Determine the [X, Y] coordinate at the center of the cell enclosing the given text.  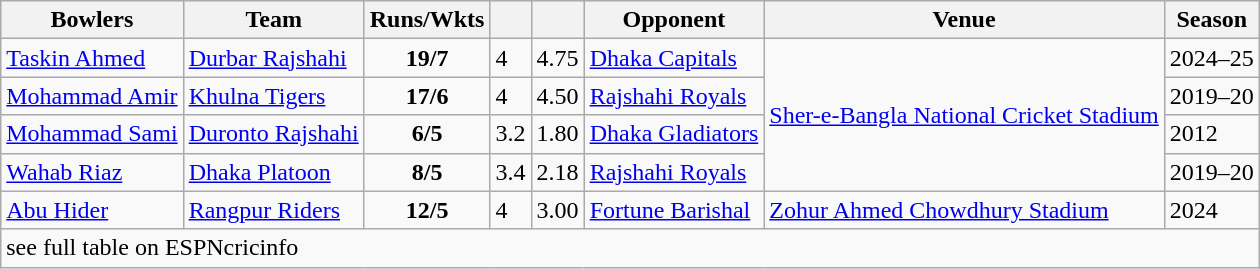
2.18 [558, 172]
Dhaka Gladiators [674, 134]
Durbar Rajshahi [274, 58]
1.80 [558, 134]
2012 [1212, 134]
2024–25 [1212, 58]
Duronto Rajshahi [274, 134]
4.50 [558, 96]
Rangpur Riders [274, 210]
Sher-e-Bangla National Cricket Stadium [964, 115]
Fortune Barishal [674, 210]
Zohur Ahmed Chowdhury Stadium [964, 210]
4.75 [558, 58]
3.00 [558, 210]
Mohammad Amir [92, 96]
Season [1212, 20]
17/6 [427, 96]
3.4 [510, 172]
Runs/Wkts [427, 20]
Mohammad Sami [92, 134]
2024 [1212, 210]
8/5 [427, 172]
see full table on ESPNcricinfo [630, 248]
19/7 [427, 58]
Team [274, 20]
6/5 [427, 134]
Abu Hider [92, 210]
Taskin Ahmed [92, 58]
Dhaka Capitals [674, 58]
12/5 [427, 210]
Dhaka Platoon [274, 172]
Wahab Riaz [92, 172]
Bowlers [92, 20]
Venue [964, 20]
Khulna Tigers [274, 96]
Opponent [674, 20]
3.2 [510, 134]
